From the cell containing the given text, extract its center point as [x, y] coordinate. 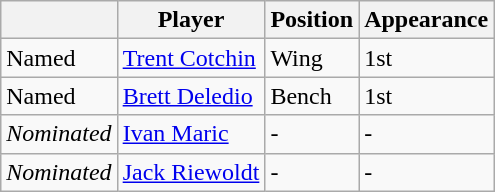
Appearance [426, 20]
Position [312, 20]
Jack Riewoldt [191, 172]
Wing [312, 58]
Trent Cotchin [191, 58]
Player [191, 20]
Ivan Maric [191, 134]
Brett Deledio [191, 96]
Bench [312, 96]
